Extract the (x, y) coordinate from the center of the cell holding the provided text.  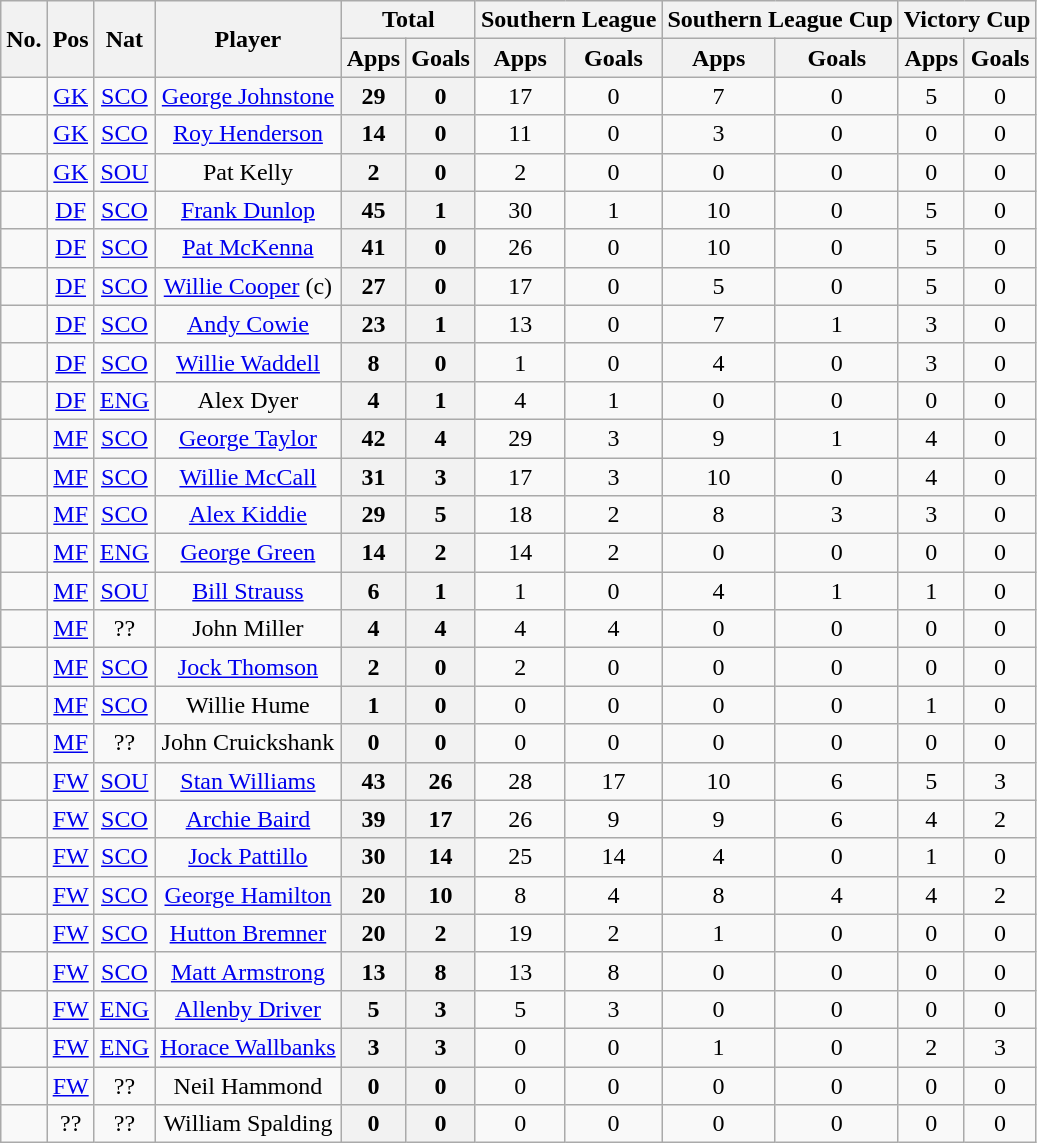
Hutton Bremner (248, 933)
28 (520, 781)
Willie Cooper (c) (248, 286)
Willie Waddell (248, 362)
31 (373, 477)
George Johnstone (248, 96)
George Taylor (248, 438)
Stan Williams (248, 781)
Willie Hume (248, 705)
39 (373, 819)
27 (373, 286)
Pat Kelly (248, 172)
Victory Cup (967, 20)
43 (373, 781)
Southern League Cup (780, 20)
Willie McCall (248, 477)
19 (520, 933)
Southern League (568, 20)
45 (373, 210)
George Hamilton (248, 895)
25 (520, 857)
Nat (124, 39)
Alex Dyer (248, 400)
Frank Dunlop (248, 210)
Player (248, 39)
No. (24, 39)
Alex Kiddie (248, 515)
Jock Thomson (248, 667)
41 (373, 248)
Neil Hammond (248, 1085)
John Cruickshank (248, 743)
Horace Wallbanks (248, 1047)
Pos (70, 39)
Andy Cowie (248, 324)
George Green (248, 553)
Matt Armstrong (248, 971)
11 (520, 134)
Total (408, 20)
John Miller (248, 629)
Archie Baird (248, 819)
Pat McKenna (248, 248)
Jock Pattillo (248, 857)
Allenby Driver (248, 1009)
Bill Strauss (248, 591)
42 (373, 438)
23 (373, 324)
William Spalding (248, 1124)
Roy Henderson (248, 134)
18 (520, 515)
